Find where the given text appears and provide that cell's center as (X, Y) coordinate. 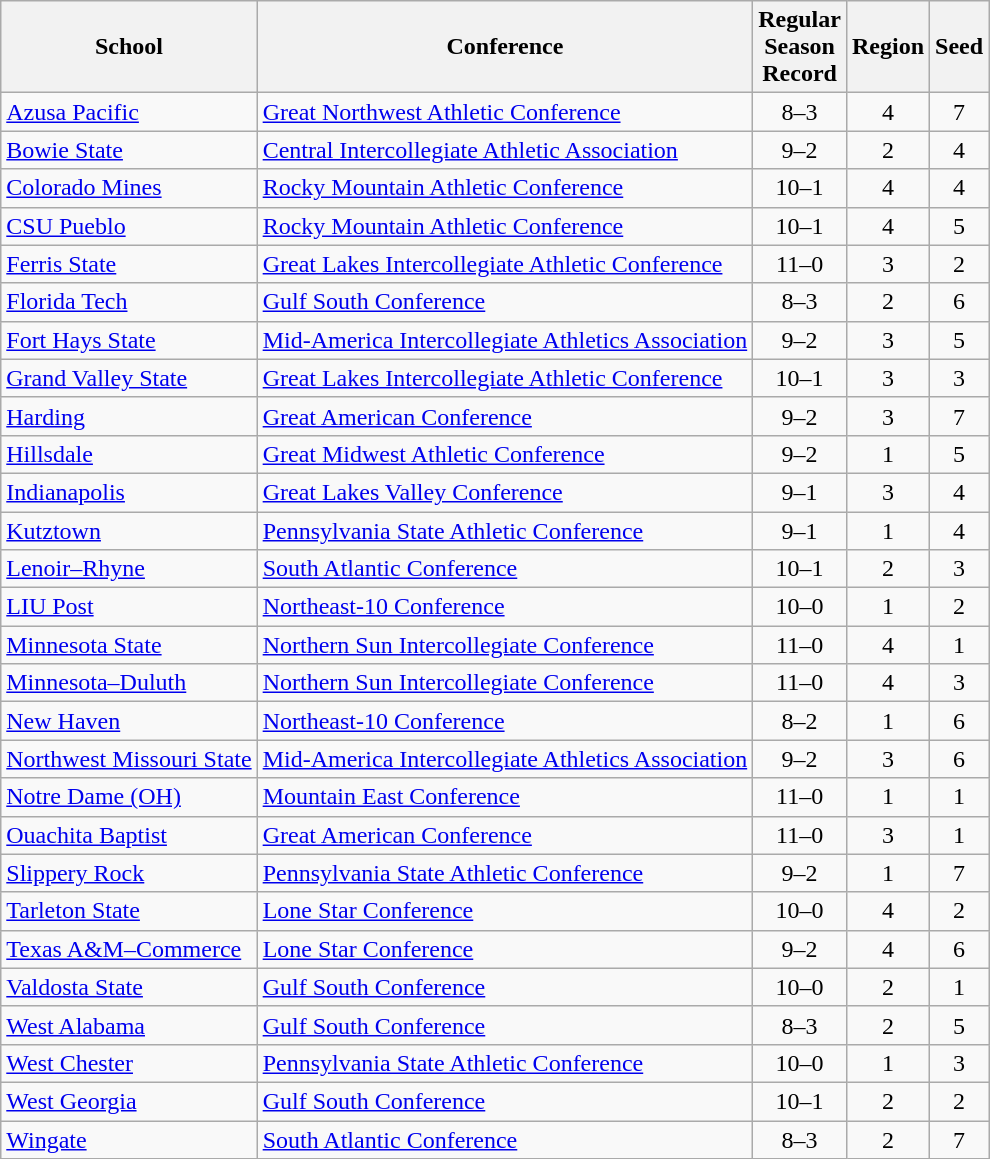
LIU Post (129, 607)
Colorado Mines (129, 188)
Ferris State (129, 264)
Grand Valley State (129, 378)
Texas A&M–Commerce (129, 949)
Azusa Pacific (129, 112)
Florida Tech (129, 302)
Central Intercollegiate Athletic Association (505, 150)
RegularSeasonRecord (800, 47)
Northwest Missouri State (129, 759)
School (129, 47)
Conference (505, 47)
8–2 (800, 721)
Tarleton State (129, 911)
Lenoir–Rhyne (129, 569)
West Georgia (129, 1101)
Bowie State (129, 150)
Great Midwest Athletic Conference (505, 454)
West Chester (129, 1063)
West Alabama (129, 1025)
Hillsdale (129, 454)
Wingate (129, 1139)
Minnesota State (129, 645)
Great Northwest Athletic Conference (505, 112)
Kutztown (129, 531)
Ouachita Baptist (129, 835)
New Haven (129, 721)
CSU Pueblo (129, 226)
Minnesota–Duluth (129, 683)
Fort Hays State (129, 340)
Great Lakes Valley Conference (505, 492)
Indianapolis (129, 492)
Slippery Rock (129, 873)
Harding (129, 416)
Notre Dame (OH) (129, 797)
Seed (960, 47)
Valdosta State (129, 987)
Mountain East Conference (505, 797)
Region (888, 47)
